Provide the [x, y] coordinate of the cell's center where the given text is located.  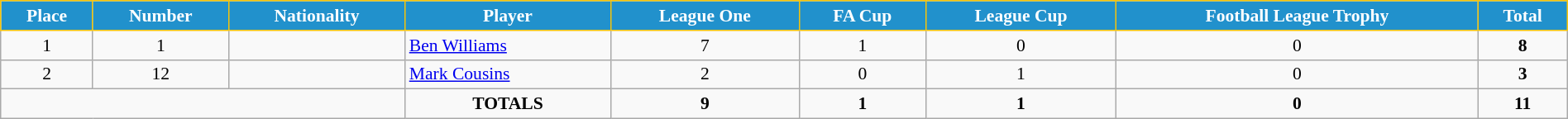
Ben Williams [508, 45]
League One [705, 16]
9 [705, 104]
12 [160, 74]
7 [705, 45]
Total [1523, 16]
3 [1523, 74]
Nationality [316, 16]
Mark Cousins [508, 74]
Player [508, 16]
TOTALS [508, 104]
Football League Trophy [1297, 16]
8 [1523, 45]
Place [47, 16]
11 [1523, 104]
League Cup [1021, 16]
FA Cup [862, 16]
Number [160, 16]
